Output the (x, y) coordinate of the center of the cell containing the given text.  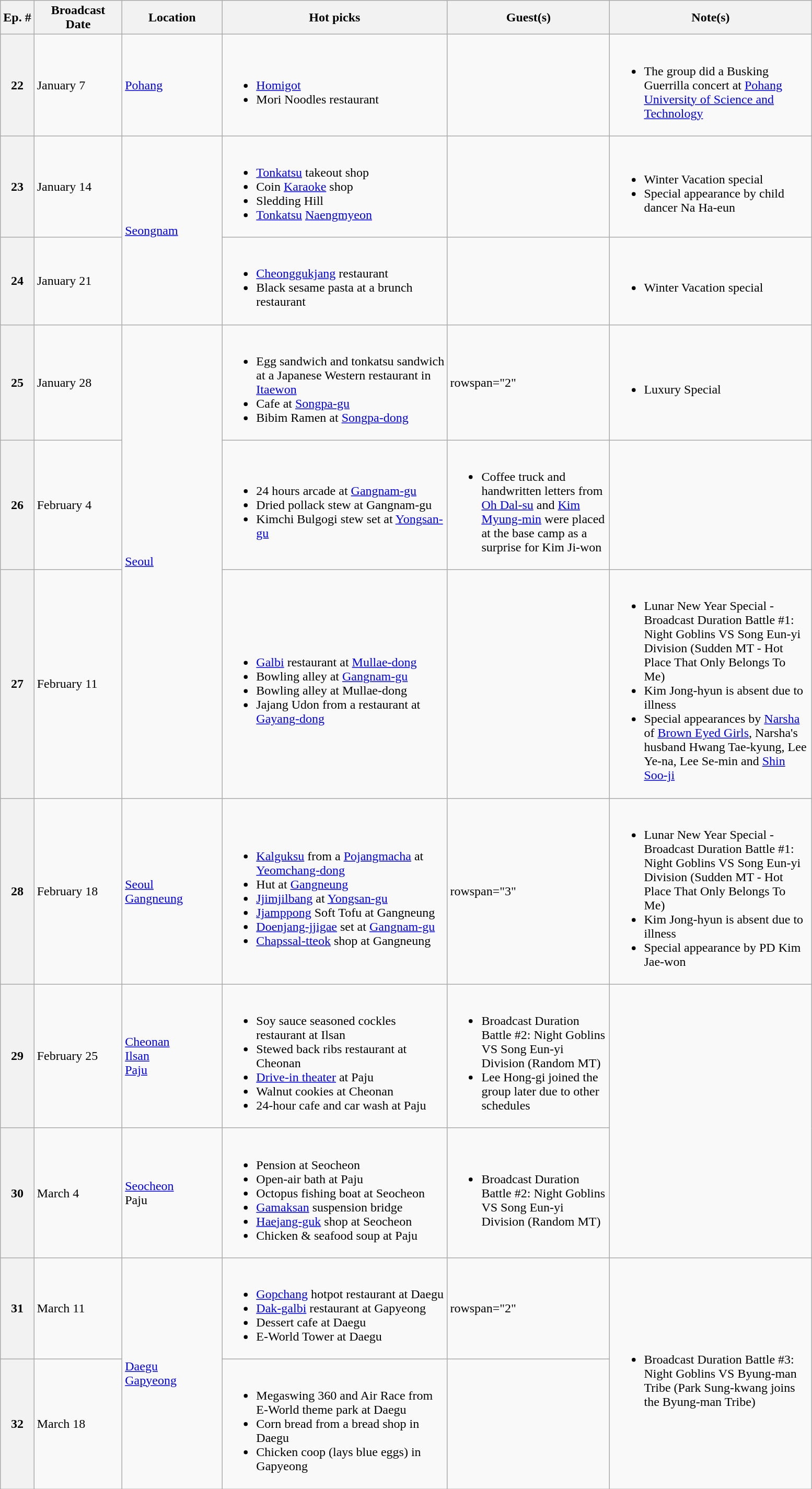
22 (17, 85)
HomigotMori Noodles restaurant (334, 85)
January 28 (78, 383)
Hot picks (334, 18)
28 (17, 891)
Winter Vacation special (711, 281)
32 (17, 1424)
Broadcast Duration Battle #3: Night Goblins VS Byung-man Tribe (Park Sung-kwang joins the Byung-man Tribe) (711, 1373)
Gopchang hotpot restaurant at DaeguDak-galbi restaurant at GapyeongDessert cafe at DaeguE-World Tower at Daegu (334, 1308)
31 (17, 1308)
February 18 (78, 891)
SeocheonPaju (172, 1193)
March 18 (78, 1424)
24 hours arcade at Gangnam-guDried pollack stew at Gangnam-guKimchi Bulgogi stew set at Yongsan-gu (334, 505)
Winter Vacation specialSpecial appearance by child dancer Na Ha-eun (711, 187)
rowspan="3" (529, 891)
January 21 (78, 281)
CheonanIlsanPaju (172, 1056)
Note(s) (711, 18)
Broadcast Date (78, 18)
Luxury Special (711, 383)
SeoulGangneung (172, 891)
February 25 (78, 1056)
Broadcast Duration Battle #2: Night Goblins VS Song Eun-yi Division (Random MT)Lee Hong-gi joined the group later due to other schedules (529, 1056)
February 11 (78, 684)
29 (17, 1056)
27 (17, 684)
25 (17, 383)
Coffee truck and handwritten letters from Oh Dal-su and Kim Myung-min were placed at the base camp as a surprise for Kim Ji-won (529, 505)
26 (17, 505)
DaeguGapyeong (172, 1373)
24 (17, 281)
Egg sandwich and tonkatsu sandwich at a Japanese Western restaurant in ItaewonCafe at Songpa-guBibim Ramen at Songpa-dong (334, 383)
January 7 (78, 85)
Cheonggukjang restaurantBlack sesame pasta at a brunch restaurant (334, 281)
Seongnam (172, 230)
Broadcast Duration Battle #2: Night Goblins VS Song Eun-yi Division (Random MT) (529, 1193)
Megaswing 360 and Air Race from E-World theme park at DaeguCorn bread from a bread shop in DaeguChicken coop (lays blue eggs) in Gapyeong (334, 1424)
Location (172, 18)
Guest(s) (529, 18)
March 4 (78, 1193)
Ep. # (17, 18)
Galbi restaurant at Mullae-dongBowling alley at Gangnam-guBowling alley at Mullae-dongJajang Udon from a restaurant at Gayang-dong (334, 684)
23 (17, 187)
30 (17, 1193)
January 14 (78, 187)
Tonkatsu takeout shopCoin Karaoke shopSledding HillTonkatsu Naengmyeon (334, 187)
Seoul (172, 561)
February 4 (78, 505)
March 11 (78, 1308)
Pohang (172, 85)
The group did a Busking Guerrilla concert at Pohang University of Science and Technology (711, 85)
